Locate the cell with the specified text and output its [x, y] center coordinate. 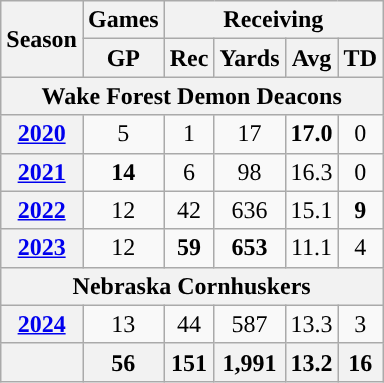
56 [123, 362]
636 [250, 210]
98 [250, 172]
44 [189, 324]
2020 [42, 134]
5 [123, 134]
2024 [42, 324]
TD [360, 58]
587 [250, 324]
Wake Forest Demon Deacons [192, 96]
17.0 [312, 134]
Avg [312, 58]
2022 [42, 210]
4 [360, 248]
Nebraska Cornhuskers [192, 286]
Receiving [273, 20]
3 [360, 324]
11.1 [312, 248]
15.1 [312, 210]
16 [360, 362]
653 [250, 248]
14 [123, 172]
42 [189, 210]
1,991 [250, 362]
13 [123, 324]
9 [360, 210]
Yards [250, 58]
Rec [189, 58]
Games [123, 20]
6 [189, 172]
2023 [42, 248]
1 [189, 134]
17 [250, 134]
16.3 [312, 172]
151 [189, 362]
GP [123, 58]
Season [42, 39]
2021 [42, 172]
13.2 [312, 362]
59 [189, 248]
13.3 [312, 324]
